Return [X, Y] of the center of cell containing provided text 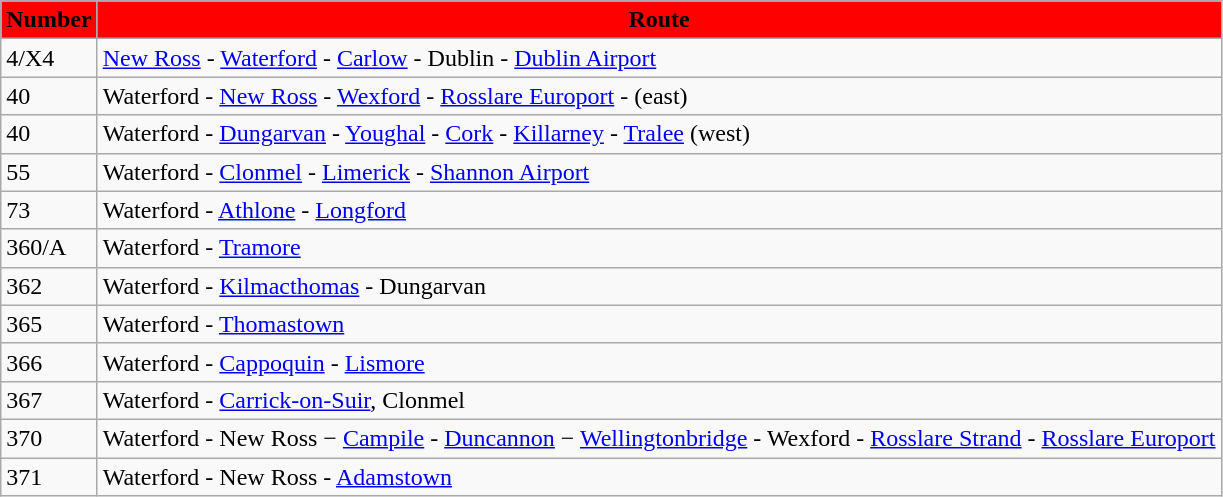
Waterford - New Ross − Campile - Duncannon − Wellingtonbridge - Wexford - Rosslare Strand - Rosslare Europort [659, 438]
Waterford - Kilmacthomas - Dungarvan [659, 286]
367 [49, 400]
Waterford - New Ross - Wexford - Rosslare Europort - (east) [659, 96]
371 [49, 477]
366 [49, 362]
365 [49, 324]
Waterford - Carrick-on-Suir, Clonmel [659, 400]
Waterford - Clonmel - Limerick - Shannon Airport [659, 172]
4/X4 [49, 58]
Waterford - Dungarvan - Youghal - Cork - Killarney - Tralee (west) [659, 134]
360/A [49, 248]
73 [49, 210]
362 [49, 286]
Route [659, 20]
Waterford - Cappoquin - Lismore [659, 362]
Waterford - Tramore [659, 248]
Waterford - Thomastown [659, 324]
55 [49, 172]
Waterford - Athlone - Longford [659, 210]
370 [49, 438]
Waterford - New Ross - Adamstown [659, 477]
Number [49, 20]
New Ross - Waterford - Carlow - Dublin - Dublin Airport [659, 58]
